Find where the given text appears and provide that cell's center as (X, Y) coordinate. 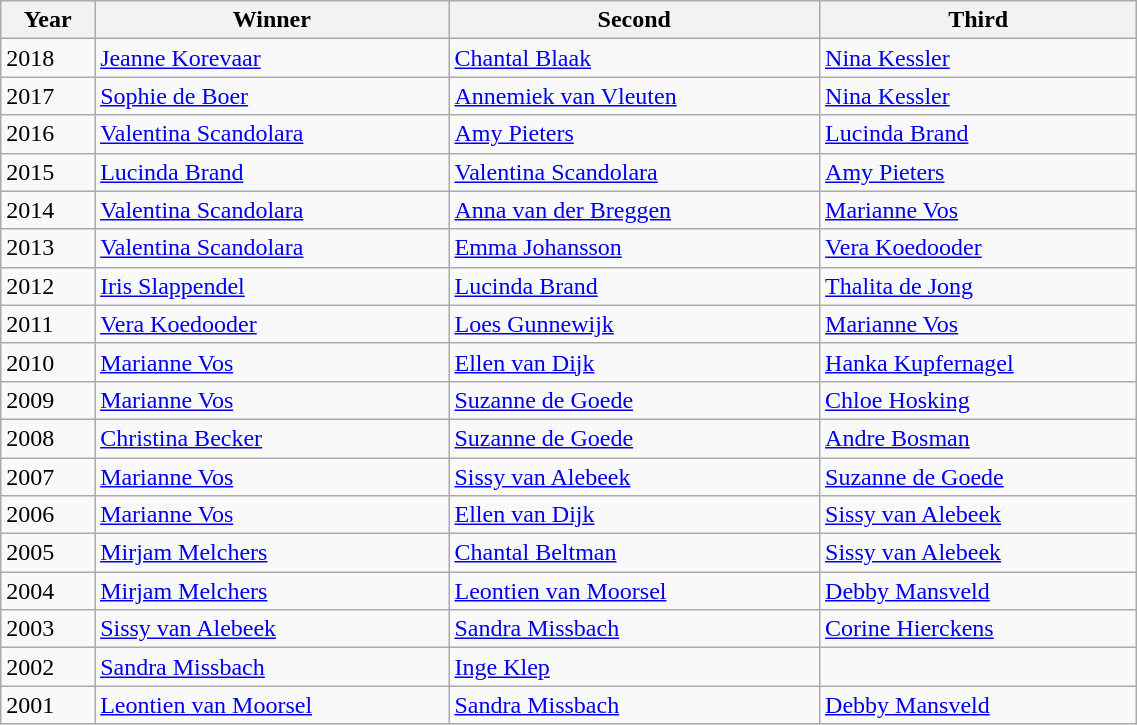
Loes Gunnewijk (634, 324)
2007 (48, 477)
Winner (272, 20)
2001 (48, 705)
2005 (48, 553)
Chantal Blaak (634, 58)
2008 (48, 438)
2002 (48, 667)
Thalita de Jong (978, 286)
2017 (48, 96)
Christina Becker (272, 438)
2014 (48, 210)
2011 (48, 324)
Anna van der Breggen (634, 210)
Jeanne Korevaar (272, 58)
Iris Slappendel (272, 286)
Chantal Beltman (634, 553)
2015 (48, 172)
Annemiek van Vleuten (634, 96)
2009 (48, 400)
2010 (48, 362)
Inge Klep (634, 667)
2013 (48, 248)
Sophie de Boer (272, 96)
Andre Bosman (978, 438)
Third (978, 20)
2004 (48, 591)
Chloe Hosking (978, 400)
2003 (48, 629)
Year (48, 20)
Second (634, 20)
Corine Hierckens (978, 629)
2018 (48, 58)
2006 (48, 515)
2012 (48, 286)
Hanka Kupfernagel (978, 362)
Emma Johansson (634, 248)
2016 (48, 134)
